Capture the cell that displays the provided text and extract its (x, y) central coordinate. 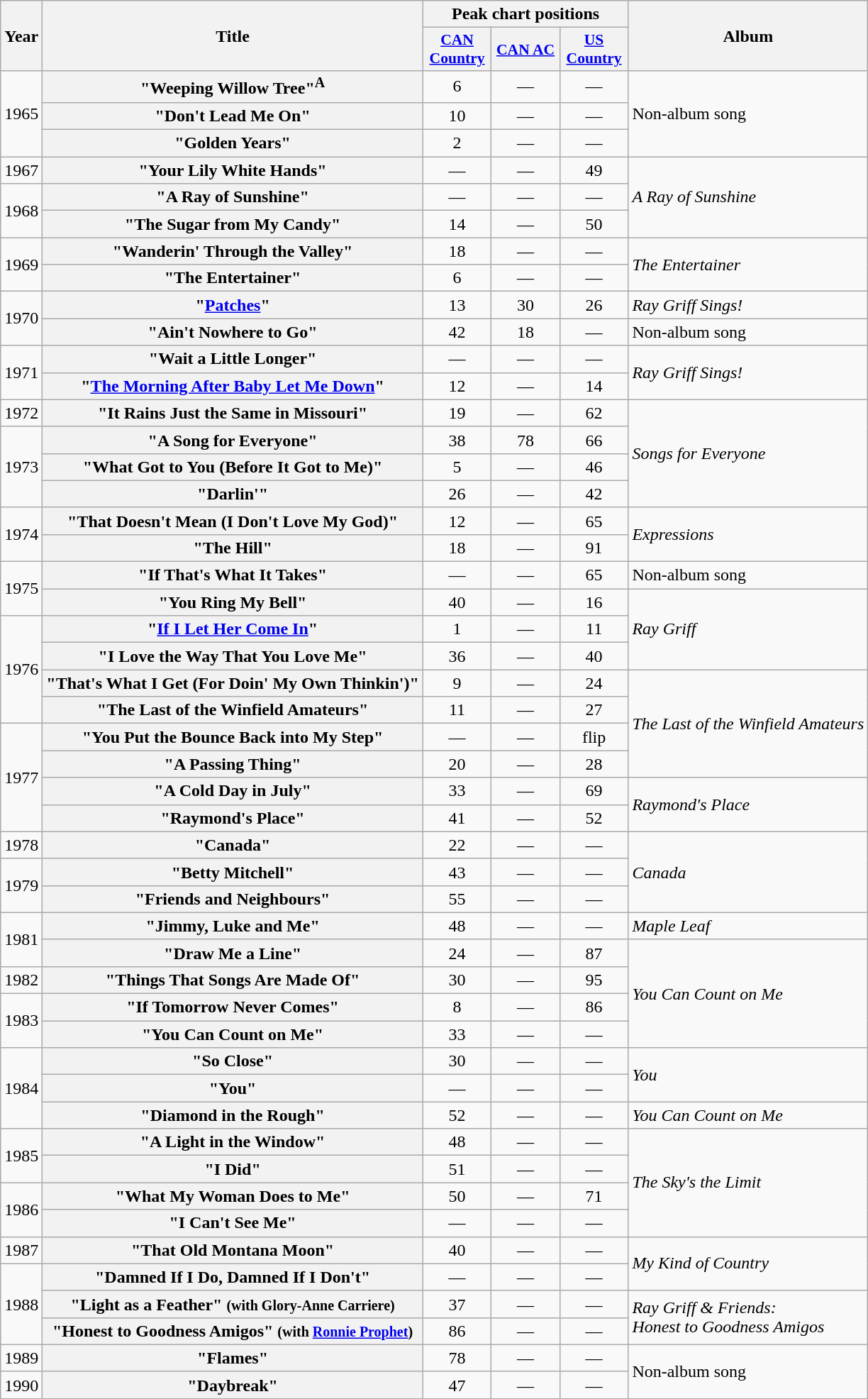
36 (457, 656)
Peak chart positions (525, 14)
1968 (21, 211)
87 (594, 953)
"Golden Years" (233, 143)
1990 (21, 1385)
95 (594, 980)
62 (594, 413)
"Weeping Willow Tree"A (233, 87)
"A Light in the Window" (233, 1142)
10 (457, 116)
91 (594, 548)
47 (457, 1385)
1975 (21, 589)
"Your Lily White Hands" (233, 170)
"That Old Montana Moon" (233, 1250)
"Flames" (233, 1358)
1979 (21, 885)
"Honest to Goodness Amigos" (with Ronnie Prophet) (233, 1331)
1971 (21, 372)
"Raymond's Place" (233, 818)
27 (594, 710)
You (748, 1075)
1989 (21, 1358)
"If That's What It Takes" (233, 575)
"Don't Lead Me On" (233, 116)
"A Song for Everyone" (233, 440)
"That's What I Get (For Doin' My Own Thinkin')" (233, 683)
"What Got to You (Before It Got to Me)" (233, 467)
Album (748, 35)
"Canada" (233, 845)
"The Morning After Baby Let Me Down" (233, 386)
5 (457, 467)
"You Put the Bounce Back into My Step" (233, 737)
"The Last of the Winfield Amateurs" (233, 710)
Raymond's Place (748, 804)
28 (594, 764)
"It Rains Just the Same in Missouri" (233, 413)
"Darlin'" (233, 494)
1981 (21, 939)
51 (457, 1169)
1969 (21, 265)
"The Hill" (233, 548)
US Country (594, 50)
"Damned If I Do, Damned If I Don't" (233, 1277)
1970 (21, 319)
1977 (21, 778)
"So Close" (233, 1061)
"Friends and Neighbours" (233, 899)
1985 (21, 1156)
38 (457, 440)
"Things That Songs Are Made Of" (233, 980)
22 (457, 845)
"A Ray of Sunshine" (233, 197)
1986 (21, 1210)
Maple Leaf (748, 926)
"I Can't See Me" (233, 1223)
Canada (748, 872)
Songs for Everyone (748, 453)
"That Doesn't Mean (I Don't Love My God)" (233, 521)
"Jimmy, Luke and Me" (233, 926)
1974 (21, 534)
Ray Griff (748, 629)
1987 (21, 1250)
16 (594, 602)
"Daybreak" (233, 1385)
"Betty Mitchell" (233, 872)
46 (594, 467)
66 (594, 440)
19 (457, 413)
1982 (21, 980)
1983 (21, 1021)
"Draw Me a Line" (233, 953)
9 (457, 683)
"Wanderin' Through the Valley" (233, 251)
41 (457, 818)
My Kind of Country (748, 1263)
"I Did" (233, 1169)
CAN AC (526, 50)
8 (457, 1007)
1973 (21, 467)
43 (457, 872)
"Patches" (233, 305)
1984 (21, 1088)
"Diamond in the Rough" (233, 1115)
flip (594, 737)
"You Can Count on Me" (233, 1034)
49 (594, 170)
"The Entertainer" (233, 278)
"The Sugar from My Candy" (233, 224)
1965 (21, 114)
A Ray of Sunshine (748, 197)
2 (457, 143)
Expressions (748, 534)
1988 (21, 1304)
"What My Woman Does to Me" (233, 1196)
The Entertainer (748, 265)
"I Love the Way That You Love Me" (233, 656)
1978 (21, 845)
1976 (21, 670)
"Ain't Nowhere to Go" (233, 332)
13 (457, 305)
The Sky's the Limit (748, 1183)
Ray Griff & Friends:Honest to Goodness Amigos (748, 1317)
"A Cold Day in July" (233, 791)
"Light as a Feather" (with Glory-Anne Carriere) (233, 1304)
1967 (21, 170)
Year (21, 35)
71 (594, 1196)
1 (457, 629)
CAN Country (457, 50)
"If I Let Her Come In" (233, 629)
The Last of the Winfield Amateurs (748, 724)
20 (457, 764)
69 (594, 791)
1972 (21, 413)
"Wait a Little Longer" (233, 359)
37 (457, 1304)
Title (233, 35)
"You" (233, 1088)
"If Tomorrow Never Comes" (233, 1007)
"You Ring My Bell" (233, 602)
"A Passing Thing" (233, 764)
55 (457, 899)
